Find where the given text appears and provide that cell's center as (X, Y) coordinate. 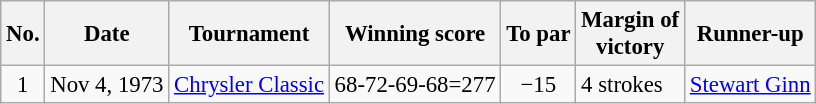
Nov 4, 1973 (107, 85)
No. (23, 34)
Stewart Ginn (750, 85)
Date (107, 34)
4 strokes (630, 85)
68-72-69-68=277 (415, 85)
To par (538, 34)
Tournament (250, 34)
Chrysler Classic (250, 85)
−15 (538, 85)
Runner-up (750, 34)
1 (23, 85)
Winning score (415, 34)
Margin ofvictory (630, 34)
